Search for the cell housing the specified text and yield its [x, y] center coordinate. 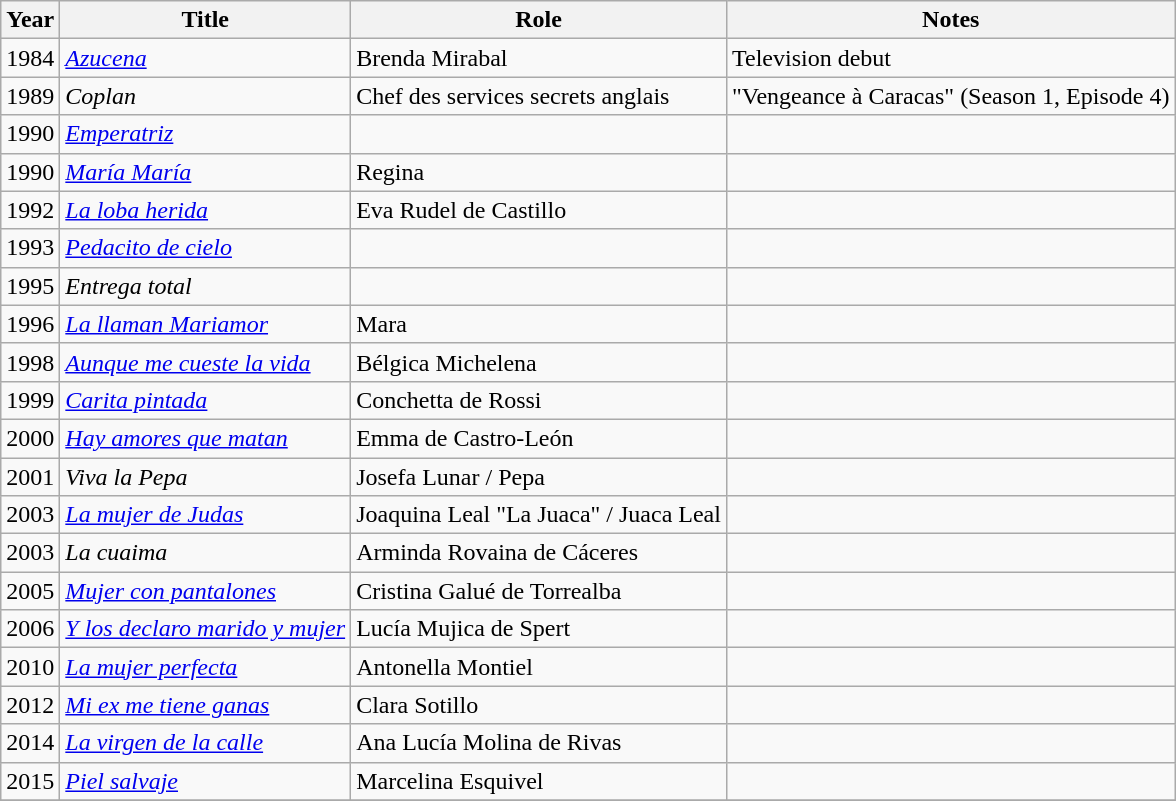
2006 [30, 629]
Azucena [206, 58]
1993 [30, 248]
2005 [30, 591]
Lucía Mujica de Spert [539, 629]
Arminda Rovaina de Cáceres [539, 553]
Entrega total [206, 286]
2001 [30, 477]
Conchetta de Rossi [539, 400]
Coplan [206, 96]
La cuaima [206, 553]
2010 [30, 667]
Eva Rudel de Castillo [539, 210]
Y los declaro marido y mujer [206, 629]
Viva la Pepa [206, 477]
1998 [30, 362]
Title [206, 20]
Mujer con pantalones [206, 591]
Emperatriz [206, 134]
Notes [950, 20]
2012 [30, 705]
2014 [30, 743]
Piel salvaje [206, 781]
Aunque me cueste la vida [206, 362]
Mara [539, 324]
Joaquina Leal "La Juaca" / Juaca Leal [539, 515]
2000 [30, 438]
1995 [30, 286]
1999 [30, 400]
La mujer de Judas [206, 515]
La mujer perfecta [206, 667]
Antonella Montiel [539, 667]
Carita pintada [206, 400]
Mi ex me tiene ganas [206, 705]
Emma de Castro-León [539, 438]
1989 [30, 96]
Hay amores que matan [206, 438]
Josefa Lunar / Pepa [539, 477]
Pedacito de cielo [206, 248]
Bélgica Michelena [539, 362]
La loba herida [206, 210]
1996 [30, 324]
1992 [30, 210]
"Vengeance à Caracas" (Season 1, Episode 4) [950, 96]
Role [539, 20]
La virgen de la calle [206, 743]
Chef des services secrets anglais [539, 96]
1984 [30, 58]
Regina [539, 172]
Marcelina Esquivel [539, 781]
Year [30, 20]
Ana Lucía Molina de Rivas [539, 743]
Brenda Mirabal [539, 58]
La llaman Mariamor [206, 324]
Television debut [950, 58]
2015 [30, 781]
Clara Sotillo [539, 705]
María María [206, 172]
Cristina Galué de Torrealba [539, 591]
